Return (X, Y) of the center of cell containing provided text 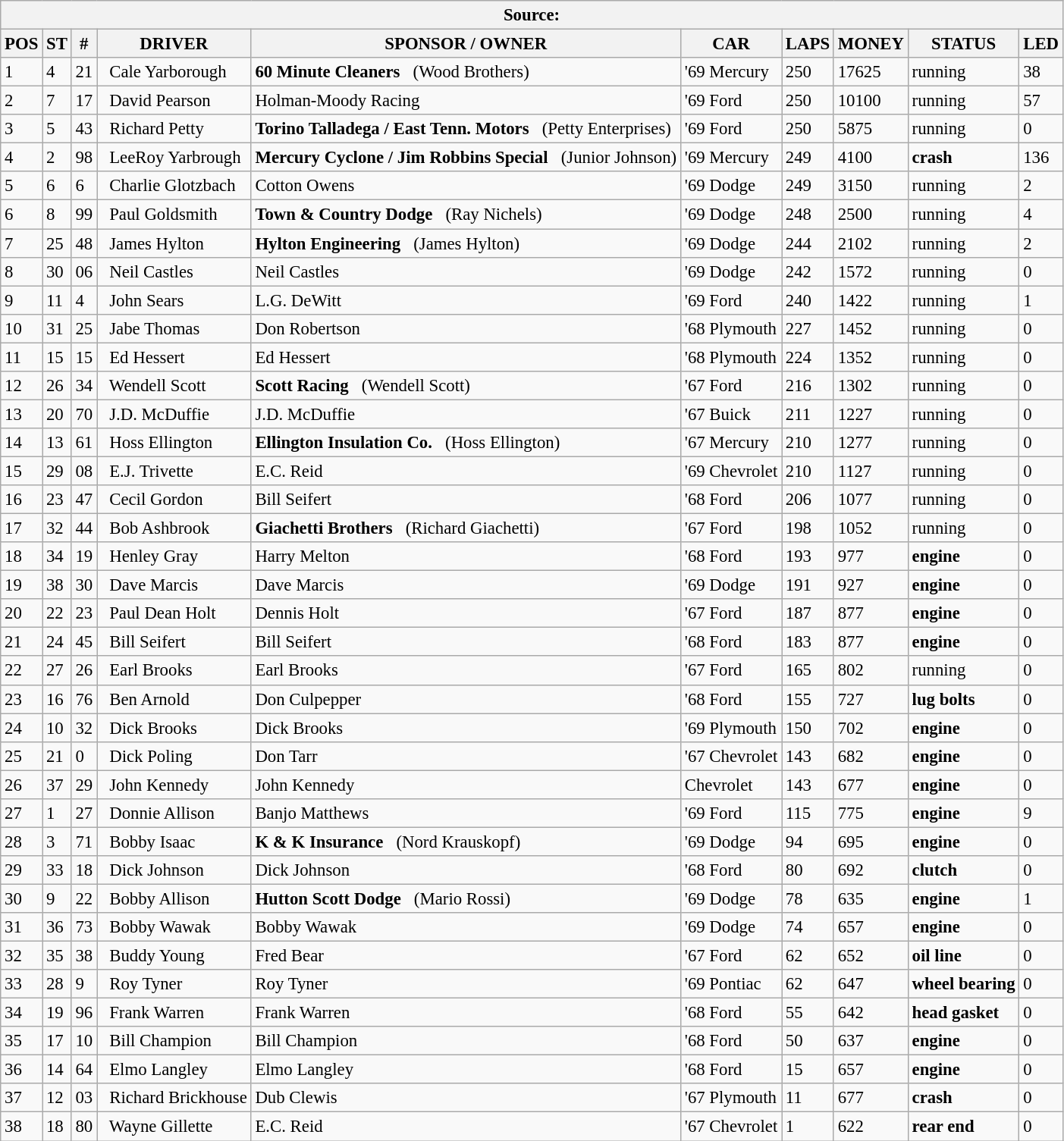
'69 Plymouth (731, 728)
1127 (871, 471)
155 (808, 699)
Giachetti Brothers (Richard Giachetti) (466, 528)
187 (808, 613)
96 (83, 1013)
Mercury Cyclone / Jim Robbins Special (Junior Johnson) (466, 158)
622 (871, 1127)
1572 (871, 271)
Bobby Isaac (174, 842)
775 (871, 813)
3150 (871, 186)
637 (871, 1041)
4100 (871, 158)
Ben Arnold (174, 699)
224 (808, 357)
LED (1040, 44)
244 (808, 243)
'69 Pontiac (731, 984)
1227 (871, 414)
1422 (871, 300)
James Hylton (174, 243)
61 (83, 443)
702 (871, 728)
Cale Yarborough (174, 72)
DRIVER (174, 44)
635 (871, 898)
78 (808, 898)
Paul Goldsmith (174, 215)
206 (808, 500)
Buddy Young (174, 956)
Dennis Holt (466, 613)
1302 (871, 386)
Jabe Thomas (174, 328)
227 (808, 328)
115 (808, 813)
oil line (963, 956)
MONEY (871, 44)
198 (808, 528)
927 (871, 585)
LeeRoy Yarbrough (174, 158)
1077 (871, 500)
211 (808, 414)
CAR (731, 44)
Dub Clewis (466, 1099)
Henley Gray (174, 556)
242 (808, 271)
682 (871, 756)
647 (871, 984)
98 (83, 158)
Don Robertson (466, 328)
193 (808, 556)
K & K Insurance (Nord Krauskopf) (466, 842)
POS (21, 44)
191 (808, 585)
Don Tarr (466, 756)
Ellington Insulation Co. (Hoss Ellington) (466, 443)
10100 (871, 101)
Hutton Scott Dodge (Mario Rossi) (466, 898)
Scott Racing (Wendell Scott) (466, 386)
# (83, 44)
Richard Brickhouse (174, 1099)
Harry Melton (466, 556)
David Pearson (174, 101)
06 (83, 271)
clutch (963, 870)
642 (871, 1013)
64 (83, 1070)
Torino Talladega / East Tenn. Motors (Petty Enterprises) (466, 129)
5875 (871, 129)
55 (808, 1013)
44 (83, 528)
Fred Bear (466, 956)
977 (871, 556)
'67 Plymouth (731, 1099)
216 (808, 386)
'67 Buick (731, 414)
17625 (871, 72)
150 (808, 728)
Banjo Matthews (466, 813)
71 (83, 842)
rear end (963, 1127)
136 (1040, 158)
ST (57, 44)
76 (83, 699)
2102 (871, 243)
Dick Poling (174, 756)
1277 (871, 443)
165 (808, 671)
99 (83, 215)
Cecil Gordon (174, 500)
03 (83, 1099)
Hoss Ellington (174, 443)
50 (808, 1041)
47 (83, 500)
48 (83, 243)
802 (871, 671)
E.J. Trivette (174, 471)
STATUS (963, 44)
Cotton Owens (466, 186)
Hylton Engineering (James Hylton) (466, 243)
SPONSOR / OWNER (466, 44)
'67 Mercury (731, 443)
Charlie Glotzbach (174, 186)
Paul Dean Holt (174, 613)
43 (83, 129)
'69 Chevrolet (731, 471)
183 (808, 642)
John Sears (174, 300)
57 (1040, 101)
Richard Petty (174, 129)
L.G. DeWitt (466, 300)
60 Minute Cleaners (Wood Brothers) (466, 72)
73 (83, 927)
695 (871, 842)
Source: (532, 15)
1352 (871, 357)
Don Culpepper (466, 699)
Bobby Allison (174, 898)
Holman-Moody Racing (466, 101)
wheel bearing (963, 984)
248 (808, 215)
94 (808, 842)
692 (871, 870)
Chevrolet (731, 785)
727 (871, 699)
LAPS (808, 44)
1452 (871, 328)
lug bolts (963, 699)
Wayne Gillette (174, 1127)
Donnie Allison (174, 813)
Town & Country Dodge (Ray Nichels) (466, 215)
Bob Ashbrook (174, 528)
head gasket (963, 1013)
45 (83, 642)
240 (808, 300)
652 (871, 956)
1052 (871, 528)
70 (83, 414)
08 (83, 471)
Wendell Scott (174, 386)
2500 (871, 215)
74 (808, 927)
